Search for the cell housing the specified text and yield its (x, y) center coordinate. 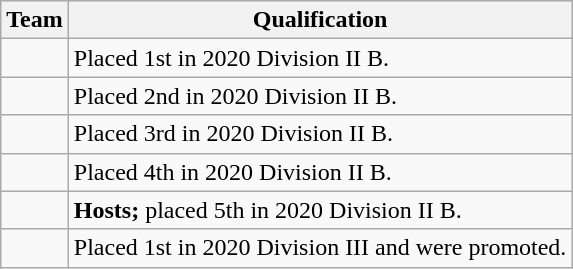
Placed 4th in 2020 Division II B. (320, 172)
Team (35, 20)
Placed 1st in 2020 Division III and were promoted. (320, 248)
Placed 3rd in 2020 Division II B. (320, 134)
Qualification (320, 20)
Placed 1st in 2020 Division II B. (320, 58)
Hosts; placed 5th in 2020 Division II B. (320, 210)
Placed 2nd in 2020 Division II B. (320, 96)
